For the text-containing cell, return its midpoint in [X, Y] coordinate format. 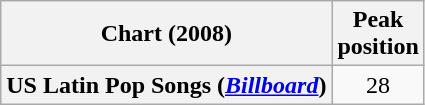
28 [378, 85]
Peakposition [378, 34]
US Latin Pop Songs (Billboard) [166, 85]
Chart (2008) [166, 34]
